Find where the given text appears and provide that cell's center as (x, y) coordinate. 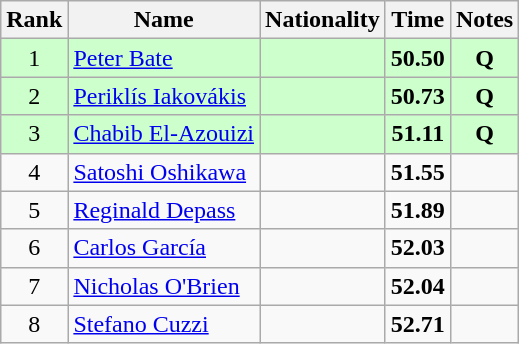
Name (164, 20)
Rank (34, 20)
50.73 (418, 96)
Time (418, 20)
Reginald Depass (164, 210)
6 (34, 248)
52.71 (418, 324)
51.89 (418, 210)
5 (34, 210)
Carlos García (164, 248)
51.55 (418, 172)
50.50 (418, 58)
Notes (484, 20)
4 (34, 172)
3 (34, 134)
2 (34, 96)
52.03 (418, 248)
1 (34, 58)
7 (34, 286)
Chabib El-Azouizi (164, 134)
52.04 (418, 286)
51.11 (418, 134)
Stefano Cuzzi (164, 324)
8 (34, 324)
Nationality (323, 20)
Nicholas O'Brien (164, 286)
Peter Bate (164, 58)
Periklís Iakovákis (164, 96)
Satoshi Oshikawa (164, 172)
